Extract the [X, Y] coordinate from the center of the cell holding the provided text.  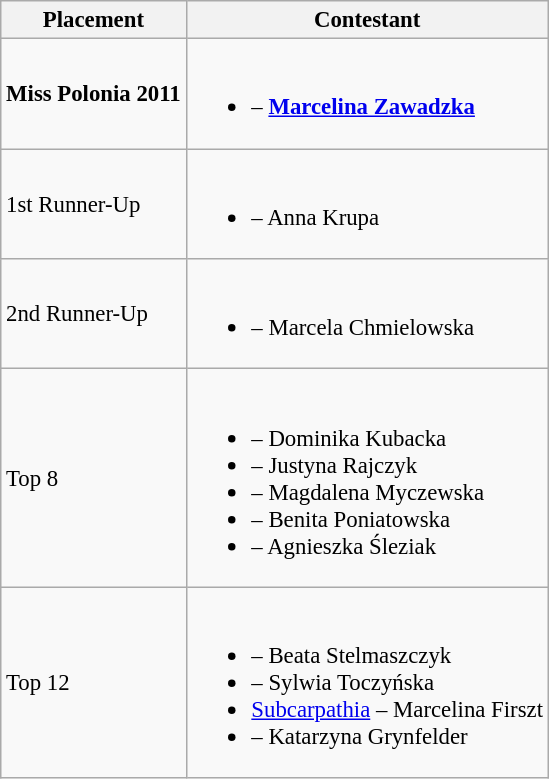
Top 12 [94, 682]
– Anna Krupa [367, 204]
– Marcela Chmielowska [367, 314]
Miss Polonia 2011 [94, 94]
Contestant [367, 20]
– Beata Stelmaszczyk – Sylwia Toczyńska Subcarpathia – Marcelina Firszt – Katarzyna Grynfelder [367, 682]
Top 8 [94, 478]
– Marcelina Zawadzka [367, 94]
1st Runner-Up [94, 204]
2nd Runner-Up [94, 314]
Placement [94, 20]
– Dominika Kubacka – Justyna Rajczyk – Magdalena Myczewska – Benita Poniatowska – Agnieszka Śleziak [367, 478]
